From the cell containing the given text, extract its center point as [X, Y] coordinate. 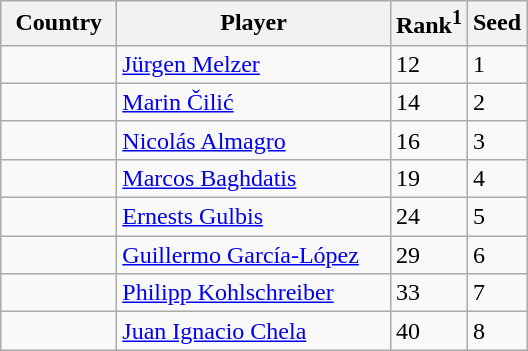
Player [254, 24]
29 [428, 255]
Marcos Baghdatis [254, 178]
40 [428, 331]
Marin Čilić [254, 102]
Ernests Gulbis [254, 217]
3 [496, 140]
Rank1 [428, 24]
33 [428, 293]
Nicolás Almagro [254, 140]
Juan Ignacio Chela [254, 331]
Philipp Kohlschreiber [254, 293]
5 [496, 217]
2 [496, 102]
Jürgen Melzer [254, 64]
12 [428, 64]
4 [496, 178]
Seed [496, 24]
8 [496, 331]
6 [496, 255]
24 [428, 217]
7 [496, 293]
16 [428, 140]
Guillermo García-López [254, 255]
1 [496, 64]
19 [428, 178]
14 [428, 102]
Country [59, 24]
